Provide the (X, Y) coordinate of the cell's center where the given text is located.  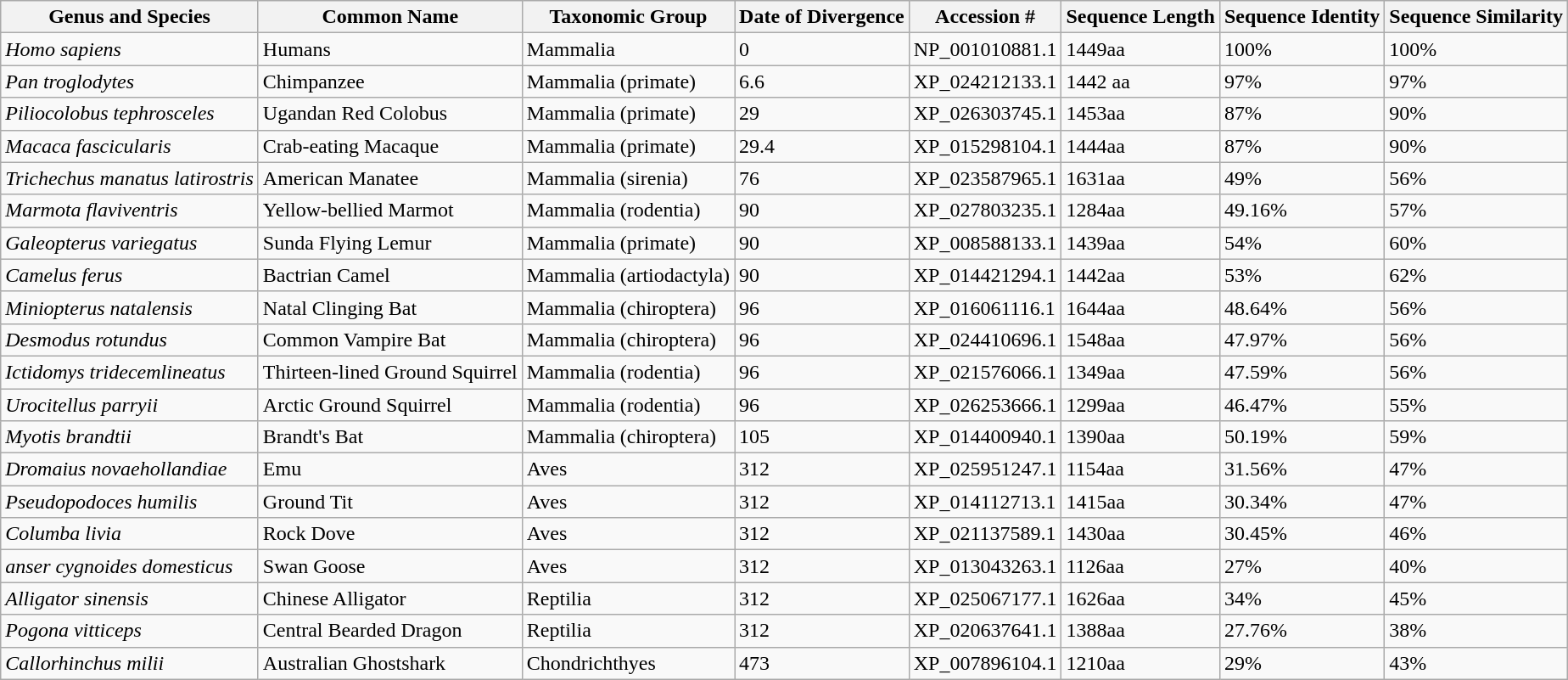
27.76% (1302, 631)
XP_024212133.1 (985, 81)
49% (1302, 178)
1390aa (1140, 437)
American Manatee (390, 178)
27% (1302, 566)
Mammalia (sirenia) (628, 178)
1430aa (1140, 534)
31.56% (1302, 469)
29.4 (822, 146)
76 (822, 178)
XP_015298104.1 (985, 146)
46.47% (1302, 405)
29 (822, 114)
Brandt's Bat (390, 437)
1644aa (1140, 307)
53% (1302, 275)
Piliocolobus tephrosceles (130, 114)
38% (1476, 631)
Sequence Similarity (1476, 17)
Macaca fascicularis (130, 146)
1439aa (1140, 243)
Common Vampire Bat (390, 340)
Pogona vitticeps (130, 631)
XP_016061116.1 (985, 307)
XP_024410696.1 (985, 340)
Trichechus manatus latirostris (130, 178)
XP_025951247.1 (985, 469)
Miniopterus natalensis (130, 307)
Callorhinchus milii (130, 663)
1453aa (1140, 114)
30.34% (1302, 502)
1442aa (1140, 275)
Chinese Alligator (390, 599)
1349aa (1140, 372)
1299aa (1140, 405)
1444aa (1140, 146)
Marmota flaviventris (130, 211)
Arctic Ground Squirrel (390, 405)
62% (1476, 275)
1210aa (1140, 663)
Sequence Length (1140, 17)
XP_013043263.1 (985, 566)
Pan troglodytes (130, 81)
Sunda Flying Lemur (390, 243)
Taxonomic Group (628, 17)
XP_026303745.1 (985, 114)
Humans (390, 49)
29% (1302, 663)
50.19% (1302, 437)
54% (1302, 243)
Pseudopodoces humilis (130, 502)
Natal Clinging Bat (390, 307)
1626aa (1140, 599)
60% (1476, 243)
Mammalia (artiodactyla) (628, 275)
Bactrian Camel (390, 275)
Australian Ghostshark (390, 663)
Genus and Species (130, 17)
34% (1302, 599)
46% (1476, 534)
105 (822, 437)
1631aa (1140, 178)
Ground Tit (390, 502)
Yellow-bellied Marmot (390, 211)
anser cygnoides domesticus (130, 566)
47.97% (1302, 340)
45% (1476, 599)
Common Name (390, 17)
47.59% (1302, 372)
48.64% (1302, 307)
Rock Dove (390, 534)
57% (1476, 211)
Chimpanzee (390, 81)
XP_021576066.1 (985, 372)
Alligator sinensis (130, 599)
55% (1476, 405)
XP_007896104.1 (985, 663)
1415aa (1140, 502)
40% (1476, 566)
1284aa (1140, 211)
XP_014421294.1 (985, 275)
Central Bearded Dragon (390, 631)
XP_025067177.1 (985, 599)
XP_027803235.1 (985, 211)
Emu (390, 469)
Chondrichthyes (628, 663)
Urocitellus parryii (130, 405)
Galeopterus variegatus (130, 243)
43% (1476, 663)
Columba livia (130, 534)
XP_008588133.1 (985, 243)
Accession # (985, 17)
Date of Divergence (822, 17)
Thirteen-lined Ground Squirrel (390, 372)
1154aa (1140, 469)
XP_014400940.1 (985, 437)
Myotis brandtii (130, 437)
Sequence Identity (1302, 17)
1548aa (1140, 340)
49.16% (1302, 211)
XP_021137589.1 (985, 534)
XP_020637641.1 (985, 631)
XP_023587965.1 (985, 178)
Homo sapiens (130, 49)
473 (822, 663)
Mammalia (628, 49)
59% (1476, 437)
1442 aa (1140, 81)
1126aa (1140, 566)
Camelus ferus (130, 275)
Dromaius novaehollandiae (130, 469)
6.6 (822, 81)
0 (822, 49)
Swan Goose (390, 566)
NP_001010881.1 (985, 49)
XP_026253666.1 (985, 405)
Ictidomys tridecemlineatus (130, 372)
1388aa (1140, 631)
XP_014112713.1 (985, 502)
30.45% (1302, 534)
Desmodus rotundus (130, 340)
Ugandan Red Colobus (390, 114)
1449aa (1140, 49)
Crab-eating Macaque (390, 146)
